Return (X, Y) of the center of cell containing provided text 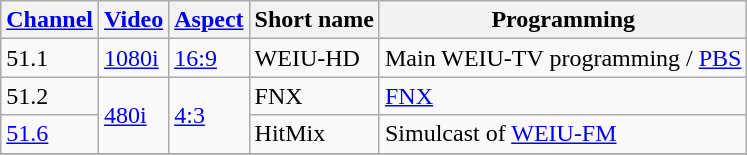
51.1 (50, 58)
Aspect (209, 20)
Programming (563, 20)
480i (134, 115)
Channel (50, 20)
4:3 (209, 115)
Short name (314, 20)
Simulcast of WEIU-FM (563, 134)
Main WEIU-TV programming / PBS (563, 58)
1080i (134, 58)
51.6 (50, 134)
51.2 (50, 96)
Video (134, 20)
HitMix (314, 134)
16:9 (209, 58)
WEIU-HD (314, 58)
